From the cell containing the given text, extract its center point as [x, y] coordinate. 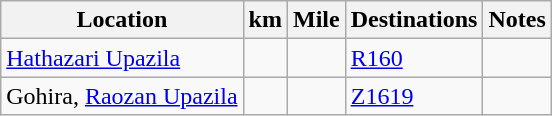
Location [122, 20]
R160 [414, 58]
Z1619 [414, 96]
Destinations [414, 20]
Hathazari Upazila [122, 58]
Gohira, Raozan Upazila [122, 96]
km [265, 20]
Mile [316, 20]
Notes [517, 20]
